Pinpoint the cell where the given text exists, returning its [X, Y] midpoint coordinate. 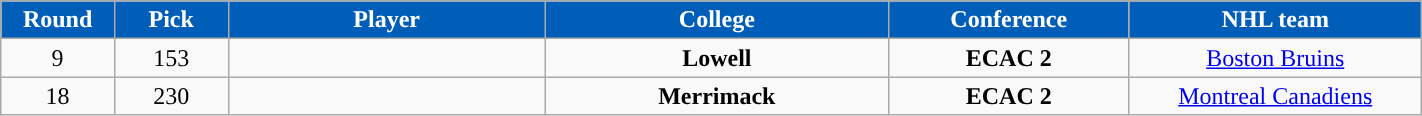
Lowell [716, 58]
Boston Bruins [1275, 58]
18 [58, 96]
153 [171, 58]
Conference [1008, 20]
College [716, 20]
Montreal Canadiens [1275, 96]
Round [58, 20]
Pick [171, 20]
230 [171, 96]
9 [58, 58]
Merrimack [716, 96]
NHL team [1275, 20]
Player [386, 20]
